Return the (x, y) coordinate for the center point of the cell that contains the specified text.  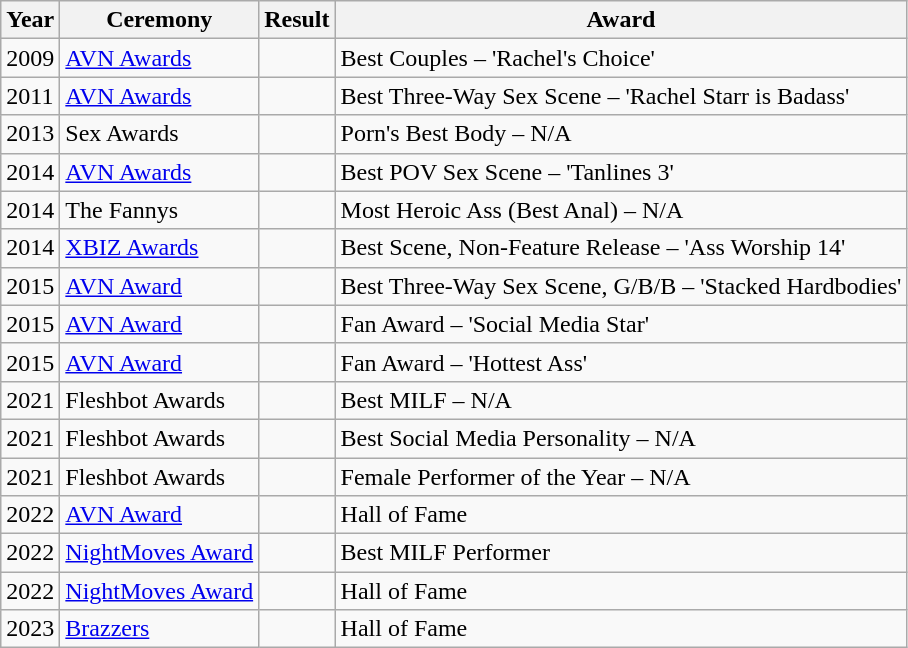
Fan Award – 'Social Media Star' (621, 324)
Best POV Sex Scene – 'Tanlines 3' (621, 172)
Most Heroic Ass (Best Anal) – N/A (621, 210)
Sex Awards (160, 134)
Year (30, 20)
2011 (30, 96)
Best MILF – N/A (621, 400)
Best Social Media Personality – N/A (621, 438)
Best Three-Way Sex Scene, G/B/B – 'Stacked Hardbodies' (621, 286)
Ceremony (160, 20)
Best MILF Performer (621, 553)
2013 (30, 134)
Porn's Best Body – N/A (621, 134)
The Fannys (160, 210)
2009 (30, 58)
Best Couples – 'Rachel's Choice' (621, 58)
XBIZ Awards (160, 248)
Fan Award – 'Hottest Ass' (621, 362)
Best Three-Way Sex Scene – 'Rachel Starr is Badass' (621, 96)
Result (297, 20)
Award (621, 20)
2023 (30, 629)
Brazzers (160, 629)
Best Scene, Non-Feature Release – 'Ass Worship 14' (621, 248)
Female Performer of the Year – N/A (621, 477)
